Provide the [X, Y] coordinate of the cell's center where the given text is located.  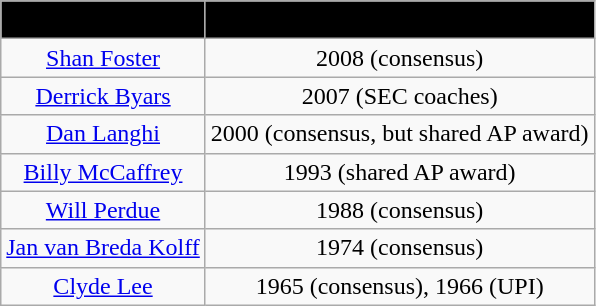
2000 (consensus, but shared AP award) [400, 134]
1965 (consensus), 1966 (UPI) [400, 286]
Derrick Byars [104, 96]
1993 (shared AP award) [400, 172]
Jan van Breda Kolff [104, 248]
1974 (consensus) [400, 248]
Dan Langhi [104, 134]
Shan Foster [104, 58]
Years [400, 20]
1988 (consensus) [400, 210]
Billy McCaffrey [104, 172]
2008 (consensus) [400, 58]
2007 (SEC coaches) [400, 96]
Player [104, 20]
Will Perdue [104, 210]
Clyde Lee [104, 286]
